Identify which cell holds the provided text, then report its [X, Y] central coordinate. 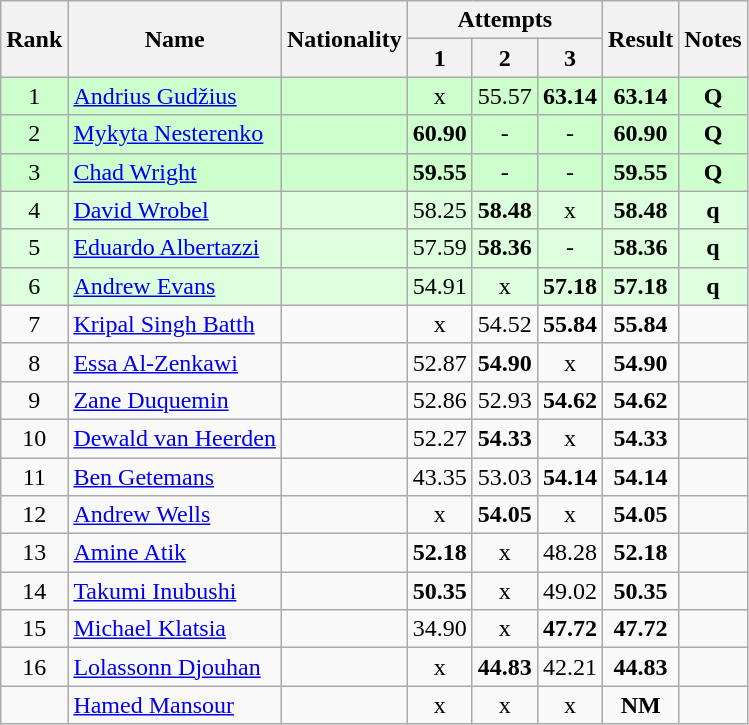
Essa Al-Zenkawi [175, 362]
Michael Klatsia [175, 629]
53.03 [504, 477]
8 [34, 362]
Kripal Singh Batth [175, 324]
58.25 [440, 210]
6 [34, 286]
Attempts [504, 20]
49.02 [570, 591]
Name [175, 39]
Andrew Wells [175, 515]
Hamed Mansour [175, 705]
14 [34, 591]
52.86 [440, 400]
Takumi Inubushi [175, 591]
48.28 [570, 553]
13 [34, 553]
52.87 [440, 362]
Nationality [344, 39]
4 [34, 210]
54.91 [440, 286]
Lolassonn Djouhan [175, 667]
9 [34, 400]
54.52 [504, 324]
12 [34, 515]
Chad Wright [175, 172]
Notes [713, 39]
David Wrobel [175, 210]
Zane Duquemin [175, 400]
52.93 [504, 400]
Andrius Gudžius [175, 96]
7 [34, 324]
55.57 [504, 96]
Andrew Evans [175, 286]
Ben Getemans [175, 477]
Mykyta Nesterenko [175, 134]
42.21 [570, 667]
Rank [34, 39]
43.35 [440, 477]
11 [34, 477]
57.59 [440, 248]
34.90 [440, 629]
10 [34, 438]
Amine Atik [175, 553]
Result [640, 39]
15 [34, 629]
16 [34, 667]
Eduardo Albertazzi [175, 248]
52.27 [440, 438]
NM [640, 705]
5 [34, 248]
Dewald van Heerden [175, 438]
